For the text-containing cell, return its midpoint in (x, y) coordinate format. 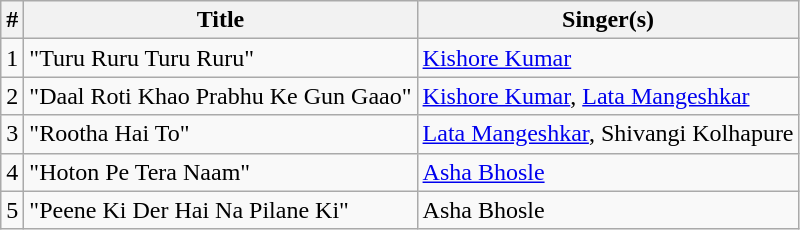
Lata Mangeshkar, Shivangi Kolhapure (608, 134)
"Peene Ki Der Hai Na Pilane Ki" (220, 210)
5 (12, 210)
2 (12, 96)
4 (12, 172)
1 (12, 58)
"Hoton Pe Tera Naam" (220, 172)
Kishore Kumar (608, 58)
# (12, 20)
"Daal Roti Khao Prabhu Ke Gun Gaao" (220, 96)
Title (220, 20)
"Turu Ruru Turu Ruru" (220, 58)
Kishore Kumar, Lata Mangeshkar (608, 96)
3 (12, 134)
Singer(s) (608, 20)
"Rootha Hai To" (220, 134)
